Return the [x, y] coordinate for the center point of the cell that contains the specified text.  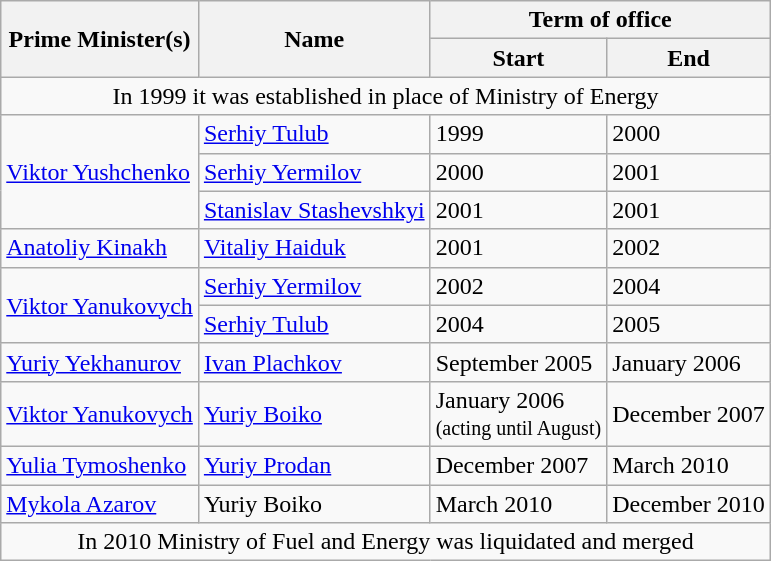
1999 [518, 134]
Ivan Plachkov [314, 362]
Mykola Azarov [100, 503]
Prime Minister(s) [100, 39]
Yuriy Prodan [314, 465]
December 2010 [689, 503]
In 1999 it was established in place of Ministry of Energy [386, 96]
January 2006(acting until August) [518, 414]
2005 [689, 324]
Yulia Tymoshenko [100, 465]
January 2006 [689, 362]
Anatoliy Kinakh [100, 248]
Vitaliy Haiduk [314, 248]
End [689, 58]
Yuriy Yekhanurov [100, 362]
Viktor Yushchenko [100, 172]
Term of office [600, 20]
September 2005 [518, 362]
Stanislav Stashevshkyi [314, 210]
Start [518, 58]
In 2010 Ministry of Fuel and Energy was liquidated and merged [386, 542]
Name [314, 39]
